Provide the [x, y] coordinate of the cell's center where the given text is located.  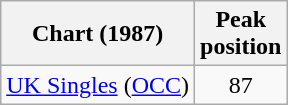
UK Singles (OCC) [98, 85]
87 [241, 85]
Chart (1987) [98, 34]
Peakposition [241, 34]
